Detect which cell encompasses the target text, then output its (x, y) center coordinate. 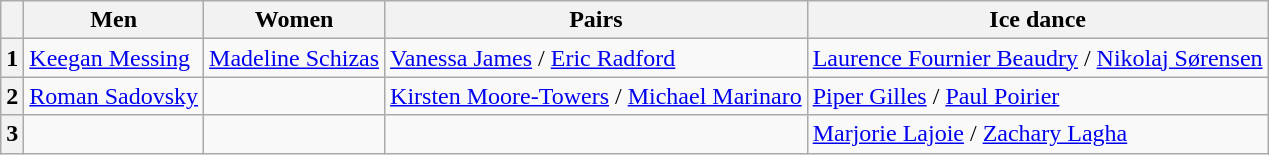
1 (12, 58)
3 (12, 134)
Roman Sadovsky (114, 96)
Madeline Schizas (294, 58)
Vanessa James / Eric Radford (596, 58)
Piper Gilles / Paul Poirier (1038, 96)
Men (114, 20)
Laurence Fournier Beaudry / Nikolaj Sørensen (1038, 58)
Keegan Messing (114, 58)
Kirsten Moore-Towers / Michael Marinaro (596, 96)
Marjorie Lajoie / Zachary Lagha (1038, 134)
Pairs (596, 20)
Women (294, 20)
Ice dance (1038, 20)
2 (12, 96)
